Output the (X, Y) coordinate of the center of the cell containing the given text.  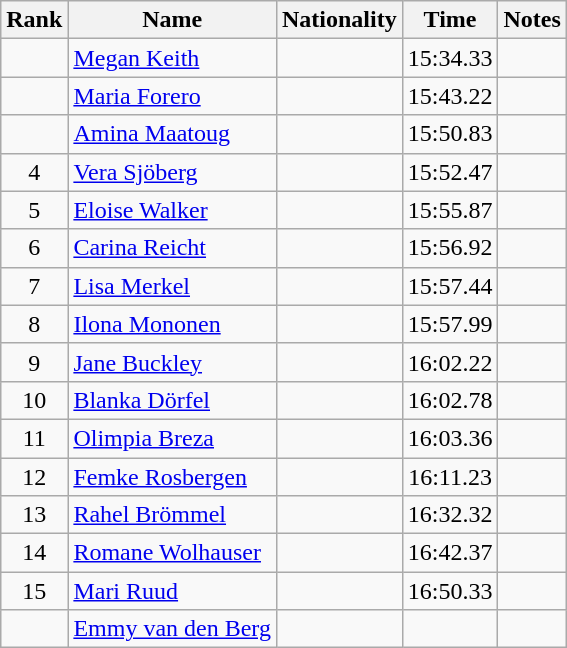
Name (172, 20)
15 (34, 591)
16:11.23 (450, 477)
Amina Maatoug (172, 134)
11 (34, 438)
Carina Reicht (172, 248)
16:02.22 (450, 362)
Lisa Merkel (172, 286)
15:55.87 (450, 210)
15:34.33 (450, 58)
15:43.22 (450, 96)
10 (34, 400)
16:50.33 (450, 591)
Rahel Brömmel (172, 515)
Notes (532, 20)
16:32.32 (450, 515)
15:52.47 (450, 172)
15:57.99 (450, 324)
Emmy van den Berg (172, 629)
6 (34, 248)
16:02.78 (450, 400)
15:56.92 (450, 248)
16:03.36 (450, 438)
Femke Rosbergen (172, 477)
Time (450, 20)
7 (34, 286)
14 (34, 553)
12 (34, 477)
Olimpia Breza (172, 438)
Ilona Mononen (172, 324)
Mari Ruud (172, 591)
15:50.83 (450, 134)
Vera Sjöberg (172, 172)
Eloise Walker (172, 210)
15:57.44 (450, 286)
13 (34, 515)
Romane Wolhauser (172, 553)
8 (34, 324)
Jane Buckley (172, 362)
4 (34, 172)
Maria Forero (172, 96)
Nationality (339, 20)
16:42.37 (450, 553)
5 (34, 210)
Rank (34, 20)
9 (34, 362)
Megan Keith (172, 58)
Blanka Dörfel (172, 400)
